Determine the [X, Y] coordinate at the center of the cell enclosing the given text.  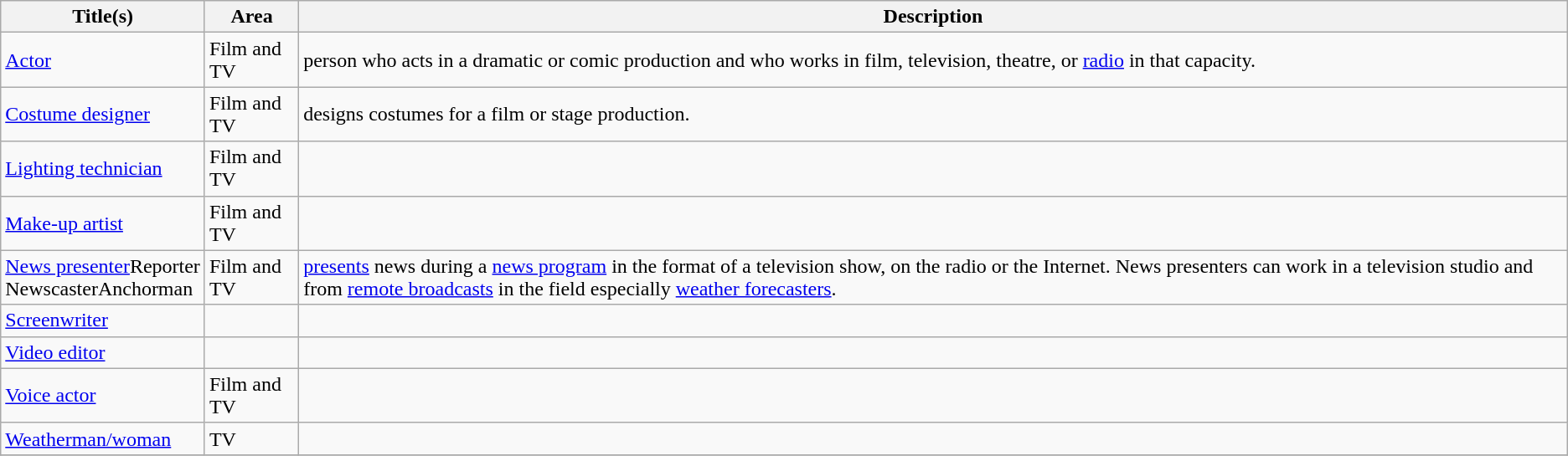
Voice actor [103, 395]
Video editor [103, 352]
designs costumes for a film or stage production. [933, 114]
Actor [103, 60]
Costume designer [103, 114]
Screenwriter [103, 320]
TV [251, 438]
Description [933, 17]
person who acts in a dramatic or comic production and who works in film, television, theatre, or radio in that capacity. [933, 60]
Make-up artist [103, 223]
Title(s) [103, 17]
News presenterReporterNewscasterAnchorman [103, 278]
Area [251, 17]
Lighting technician [103, 169]
Weatherman/woman [103, 438]
